Locate the cell with the specified text and output its [x, y] center coordinate. 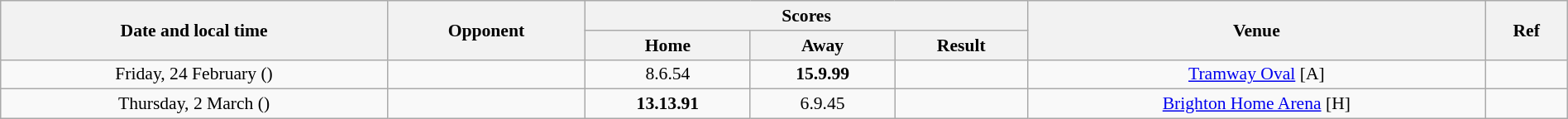
Home [667, 45]
Result [961, 45]
Date and local time [194, 30]
Venue [1257, 30]
Thursday, 2 March () [194, 104]
Tramway Oval [A] [1257, 74]
13.13.91 [667, 104]
Ref [1527, 30]
Friday, 24 February () [194, 74]
8.6.54 [667, 74]
Brighton Home Arena [H] [1257, 104]
Scores [806, 16]
Away [822, 45]
15.9.99 [822, 74]
Opponent [486, 30]
6.9.45 [822, 104]
